Search for the cell housing the specified text and yield its [x, y] center coordinate. 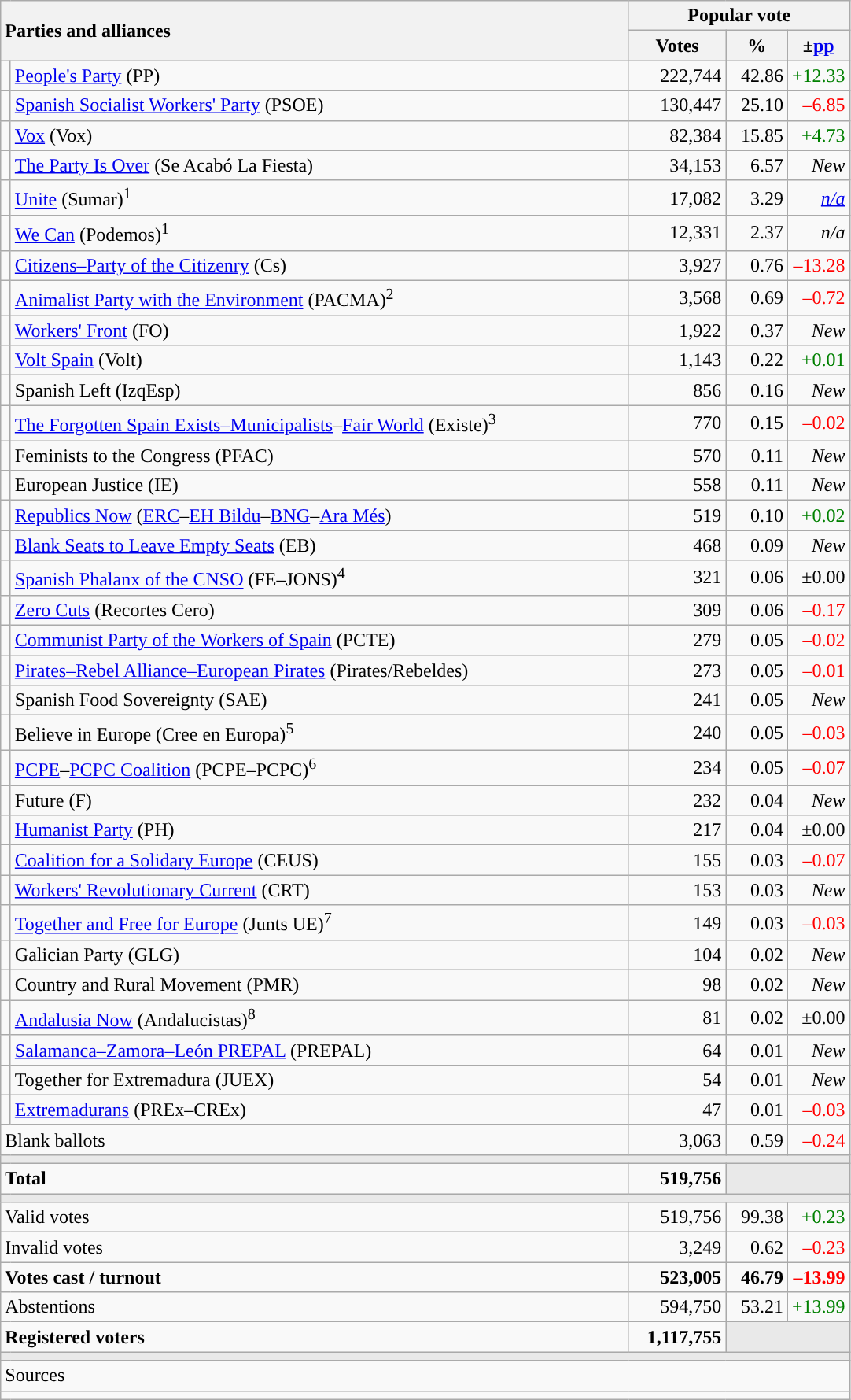
1,117,755 [677, 1337]
Abstentions [315, 1307]
98 [677, 985]
64 [677, 1050]
Animalist Party with the Environment (PACMA)2 [319, 297]
Blank Seats to Leave Empty Seats (EB) [319, 545]
Pirates–Rebel Alliance–European Pirates (Pirates/Rebeldes) [319, 670]
3,568 [677, 297]
Total [315, 1179]
–13.28 [818, 265]
155 [677, 860]
240 [677, 733]
Together for Extremadura (JUEX) [319, 1080]
46.79 [757, 1277]
Sources [425, 1376]
+0.01 [818, 360]
Valid votes [315, 1217]
234 [677, 768]
82,384 [677, 135]
Salamanca–Zamora–León PREPAL (PREPAL) [319, 1050]
0.62 [757, 1247]
47 [677, 1110]
+12.33 [818, 76]
–6.85 [818, 105]
0.76 [757, 265]
Spanish Socialist Workers' Party (PSOE) [319, 105]
1,143 [677, 360]
0.37 [757, 331]
12,331 [677, 233]
42.86 [757, 76]
Invalid votes [315, 1247]
0.16 [757, 390]
309 [677, 610]
17,082 [677, 198]
Republics Now (ERC–EH Bildu–BNG–Ara Més) [319, 515]
Zero Cuts (Recortes Cero) [319, 610]
+4.73 [818, 135]
15.85 [757, 135]
People's Party (PP) [319, 76]
The Party Is Over (Se Acabó La Fiesta) [319, 165]
2.37 [757, 233]
–13.99 [818, 1277]
Spanish Left (IzqEsp) [319, 390]
25.10 [757, 105]
Feminists to the Congress (PFAC) [319, 456]
Blank ballots [315, 1140]
81 [677, 1018]
570 [677, 456]
Spanish Phalanx of the CNSO (FE–JONS)4 [319, 578]
0.15 [757, 423]
Humanist Party (PH) [319, 830]
222,744 [677, 76]
We Can (Podemos)1 [319, 233]
241 [677, 700]
519 [677, 515]
232 [677, 800]
34,153 [677, 165]
Andalusia Now (Andalucistas)8 [319, 1018]
54 [677, 1080]
European Justice (IE) [319, 486]
104 [677, 955]
770 [677, 423]
Registered voters [315, 1337]
594,750 [677, 1307]
130,447 [677, 105]
The Forgotten Spain Exists–Municipalists–Fair World (Existe)3 [319, 423]
0.10 [757, 515]
149 [677, 922]
856 [677, 390]
PCPE–PCPC Coalition (PCPE–PCPC)6 [319, 768]
Parties and alliances [315, 31]
±pp [818, 46]
6.57 [757, 165]
–0.24 [818, 1140]
Workers' Revolutionary Current (CRT) [319, 890]
Popular vote [739, 16]
Votes cast / turnout [315, 1277]
217 [677, 830]
–0.17 [818, 610]
Vox (Vox) [319, 135]
0.22 [757, 360]
279 [677, 640]
0.69 [757, 297]
Volt Spain (Volt) [319, 360]
Extremadurans (PREx–CREx) [319, 1110]
+0.02 [818, 515]
3,927 [677, 265]
Spanish Food Sovereignty (SAE) [319, 700]
523,005 [677, 1277]
% [757, 46]
–0.72 [818, 297]
3,249 [677, 1247]
Galician Party (GLG) [319, 955]
Future (F) [319, 800]
–0.01 [818, 670]
–0.23 [818, 1247]
+0.23 [818, 1217]
99.38 [757, 1217]
Country and Rural Movement (PMR) [319, 985]
3.29 [757, 198]
0.59 [757, 1140]
321 [677, 578]
+13.99 [818, 1307]
153 [677, 890]
3,063 [677, 1140]
Citizens–Party of the Citizenry (Cs) [319, 265]
Communist Party of the Workers of Spain (PCTE) [319, 640]
Unite (Sumar)1 [319, 198]
0.09 [757, 545]
558 [677, 486]
Workers' Front (FO) [319, 331]
Coalition for a Solidary Europe (CEUS) [319, 860]
273 [677, 670]
468 [677, 545]
Together and Free for Europe (Junts UE)7 [319, 922]
1,922 [677, 331]
53.21 [757, 1307]
Believe in Europe (Cree en Europa)5 [319, 733]
Votes [677, 46]
